Pinpoint the cell where the given text exists, returning its (X, Y) midpoint coordinate. 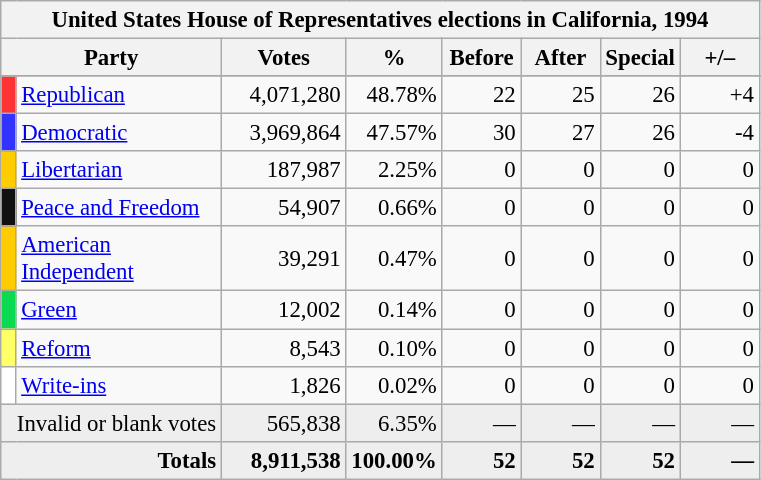
+/– (720, 58)
Party (112, 58)
0.47% (394, 258)
100.00% (394, 460)
47.57% (394, 133)
39,291 (284, 258)
Peace and Freedom (119, 208)
27 (560, 133)
After (560, 58)
Invalid or blank votes (112, 423)
Special (640, 58)
Before (482, 58)
187,987 (284, 170)
Green (119, 310)
Reform (119, 348)
3,969,864 (284, 133)
8,911,538 (284, 460)
Write-ins (119, 385)
% (394, 58)
8,543 (284, 348)
Votes (284, 58)
+4 (720, 95)
22 (482, 95)
Totals (112, 460)
0.14% (394, 310)
2.25% (394, 170)
565,838 (284, 423)
1,826 (284, 385)
4,071,280 (284, 95)
12,002 (284, 310)
Libertarian (119, 170)
54,907 (284, 208)
30 (482, 133)
United States House of Representatives elections in California, 1994 (380, 20)
25 (560, 95)
0.66% (394, 208)
Republican (119, 95)
Democratic (119, 133)
0.02% (394, 385)
48.78% (394, 95)
0.10% (394, 348)
6.35% (394, 423)
-4 (720, 133)
American Independent (119, 258)
